Determine the (X, Y) coordinate at the center of the cell enclosing the given text.  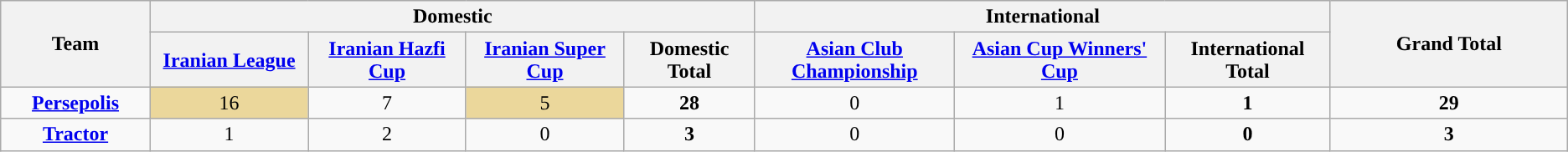
Domestic (452, 17)
28 (690, 103)
Domestic Total (690, 60)
Asian Club Championship (854, 60)
Iranian Super Cup (544, 60)
Iranian Hazfi Cup (387, 60)
16 (229, 103)
Asian Cup Winners' Cup (1059, 60)
Iranian League (229, 60)
5 (544, 103)
Persepolis (75, 103)
International (1042, 17)
2 (387, 134)
International Total (1248, 60)
7 (387, 103)
Tractor (75, 134)
Grand Total (1449, 43)
Team (75, 43)
29 (1449, 103)
